Output the [X, Y] coordinate of the center of the cell containing the given text.  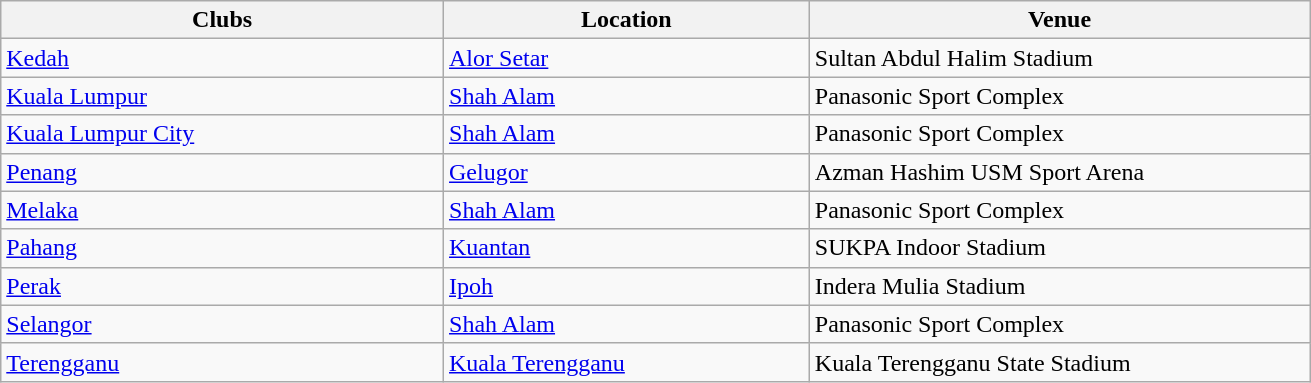
Ipoh [627, 286]
Kuantan [627, 248]
Kedah [222, 58]
Alor Setar [627, 58]
Perak [222, 286]
Venue [1060, 20]
Location [627, 20]
Kuala Terengganu State Stadium [1060, 362]
Clubs [222, 20]
Azman Hashim USM Sport Arena [1060, 172]
Indera Mulia Stadium [1060, 286]
Sultan Abdul Halim Stadium [1060, 58]
Kuala Terengganu [627, 362]
Kuala Lumpur City [222, 134]
Terengganu [222, 362]
Selangor [222, 324]
Penang [222, 172]
SUKPA Indoor Stadium [1060, 248]
Gelugor [627, 172]
Pahang [222, 248]
Kuala Lumpur [222, 96]
Melaka [222, 210]
